Scan for the cell matching the given text and deliver its (X, Y) coordinate at center. 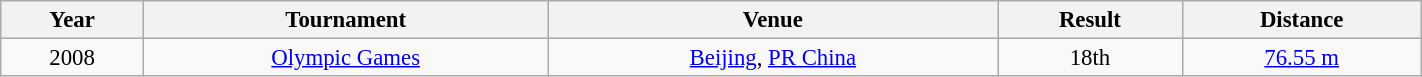
Result (1090, 20)
2008 (72, 58)
Beijing, PR China (773, 58)
Venue (773, 20)
Year (72, 20)
Tournament (346, 20)
Olympic Games (346, 58)
76.55 m (1302, 58)
Distance (1302, 20)
18th (1090, 58)
